Identify which cell holds the provided text, then report its [x, y] central coordinate. 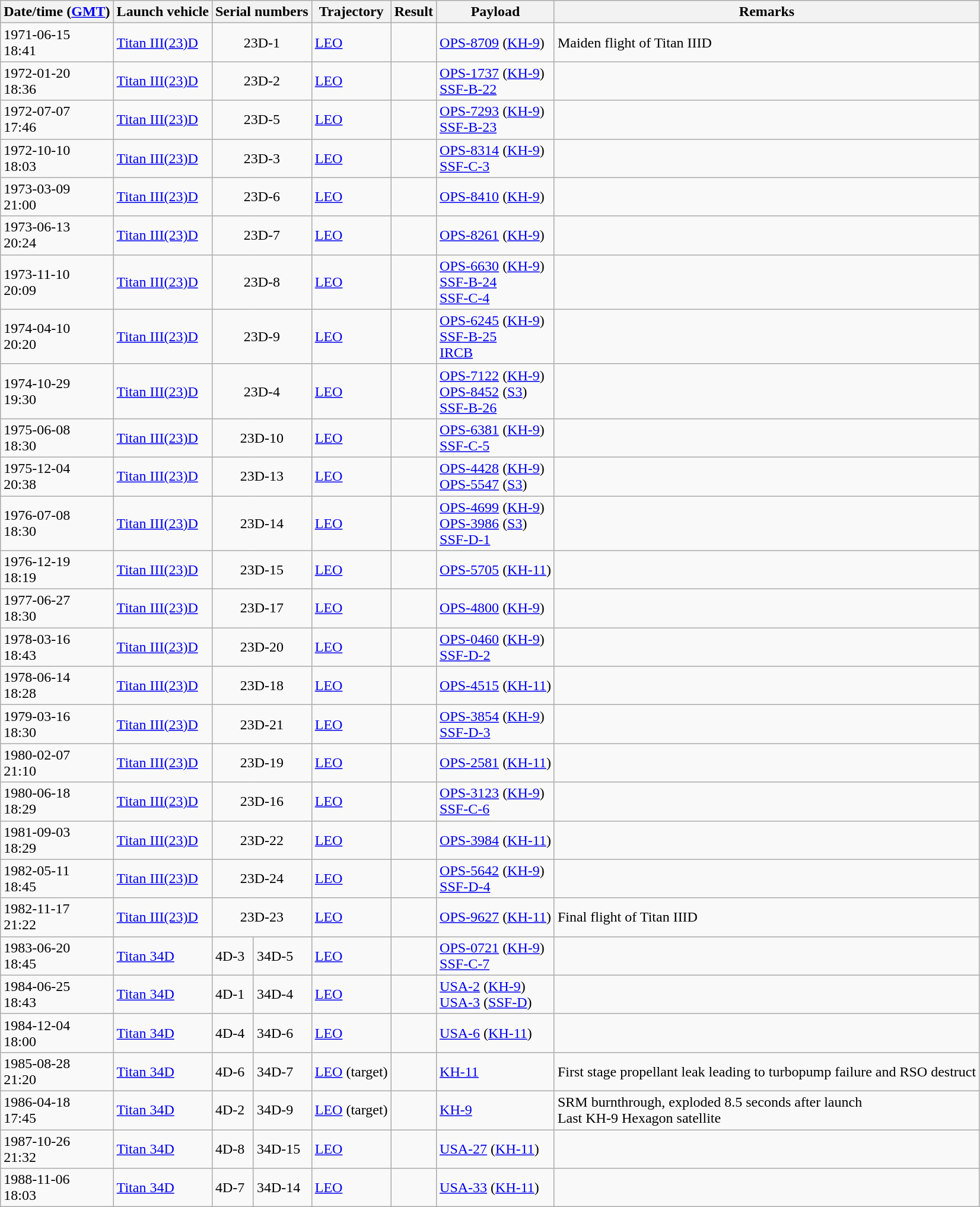
1988-11-0618:03 [57, 1188]
1974-04-1020:20 [57, 336]
23D-22 [262, 840]
OPS-1737 (KH-9)SSF-B-22 [496, 81]
1973-11-1020:09 [57, 282]
23D-14 [262, 523]
OPS-8314 (KH-9)SSF-C-3 [496, 158]
1981-09-0318:29 [57, 840]
23D-5 [262, 120]
KH-11 [496, 1072]
23D-13 [262, 476]
1983-06-2018:45 [57, 955]
1987-10-2621:32 [57, 1149]
OPS-5705 (KH-11) [496, 570]
34D-7 [282, 1072]
OPS-3123 (KH-9)SSF-C-6 [496, 801]
Payload [496, 12]
1977-06-2718:30 [57, 609]
23D-24 [262, 878]
1975-06-0818:30 [57, 438]
1984-12-0418:00 [57, 1033]
1982-05-1118:45 [57, 878]
1979-03-1618:30 [57, 724]
1972-10-1018:03 [57, 158]
Final flight of Titan IIID [766, 917]
34D-6 [282, 1033]
4D-3 [233, 955]
OPS-6630 (KH-9)SSF-B-24SSF-C-4 [496, 282]
23D-3 [262, 158]
23D-6 [262, 197]
USA-27 (KH-11) [496, 1149]
OPS-3854 (KH-9)SSF-D-3 [496, 724]
OPS-3984 (KH-11) [496, 840]
1973-03-0921:00 [57, 197]
1971-06-1518:41 [57, 43]
23D-21 [262, 724]
Remarks [766, 12]
1986-04-1817:45 [57, 1110]
23D-18 [262, 686]
SRM burnthrough, exploded 8.5 seconds after launchLast KH-9 Hexagon satellite [766, 1110]
1973-06-1320:24 [57, 235]
4D-6 [233, 1072]
Maiden flight of Titan IIID [766, 43]
1984-06-2518:43 [57, 995]
23D-15 [262, 570]
Result [413, 12]
OPS-5642 (KH-9)SSF-D-4 [496, 878]
1980-02-0721:10 [57, 763]
Trajectory [351, 12]
34D-9 [282, 1110]
1976-07-0818:30 [57, 523]
OPS-4800 (KH-9) [496, 609]
34D-15 [282, 1149]
1982-11-1721:22 [57, 917]
OPS-4428 (KH-9)OPS-5547 (S3) [496, 476]
OPS-4699 (KH-9)OPS-3986 (S3)SSF-D-1 [496, 523]
4D-4 [233, 1033]
23D-20 [262, 647]
1972-01-2018:36 [57, 81]
34D-4 [282, 995]
1980-06-1818:29 [57, 801]
KH-9 [496, 1110]
1985-08-2821:20 [57, 1072]
USA-2 (KH-9)USA-3 (SSF-D) [496, 995]
34D-5 [282, 955]
OPS-0460 (KH-9)SSF-D-2 [496, 647]
OPS-8410 (KH-9) [496, 197]
1974-10-2919:30 [57, 391]
OPS-4515 (KH-11) [496, 686]
1975-12-0420:38 [57, 476]
23D-8 [262, 282]
4D-2 [233, 1110]
OPS-7293 (KH-9)SSF-B-23 [496, 120]
OPS-8261 (KH-9) [496, 235]
23D-9 [262, 336]
23D-7 [262, 235]
OPS-8709 (KH-9) [496, 43]
23D-16 [262, 801]
OPS-9627 (KH-11) [496, 917]
OPS-6245 (KH-9)SSF-B-25IRCB [496, 336]
23D-1 [262, 43]
23D-23 [262, 917]
USA-6 (KH-11) [496, 1033]
23D-17 [262, 609]
1976-12-1918:19 [57, 570]
First stage propellant leak leading to turbopump failure and RSO destruct [766, 1072]
23D-19 [262, 763]
Serial numbers [262, 12]
OPS-0721 (KH-9)SSF-C-7 [496, 955]
OPS-2581 (KH-11) [496, 763]
23D-4 [262, 391]
1972-07-0717:46 [57, 120]
Launch vehicle [163, 12]
4D-1 [233, 995]
23D-2 [262, 81]
OPS-6381 (KH-9)SSF-C-5 [496, 438]
USA-33 (KH-11) [496, 1188]
34D-14 [282, 1188]
4D-8 [233, 1149]
1978-06-1418:28 [57, 686]
OPS-7122 (KH-9)OPS-8452 (S3)SSF-B-26 [496, 391]
4D-7 [233, 1188]
1978-03-1618:43 [57, 647]
23D-10 [262, 438]
Date/time (GMT) [57, 12]
